Return [X, Y] of the center of cell containing provided text 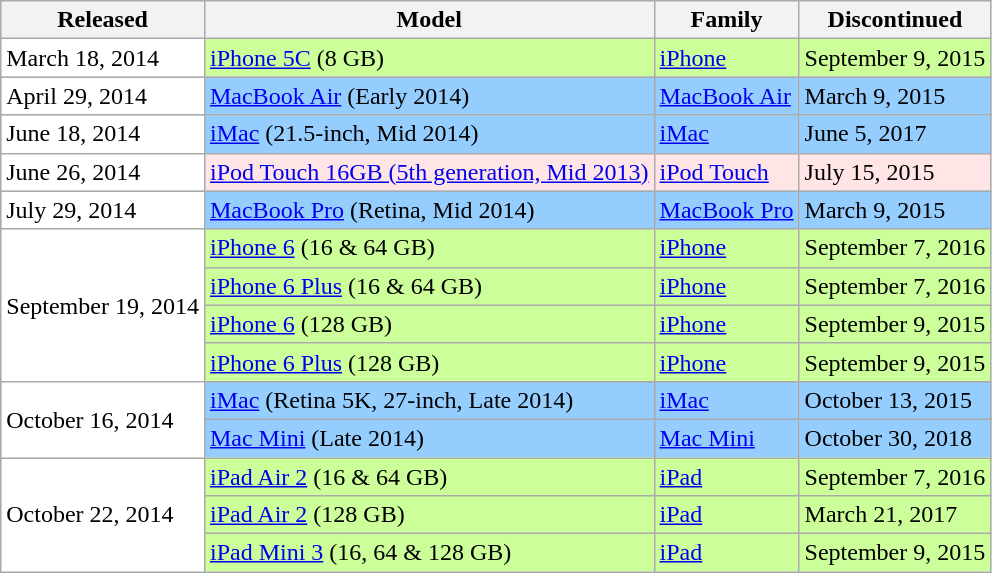
iPod Touch 16GB (5th generation, Mid 2013) [429, 172]
iMac (Retina 5K, 27-inch, Late 2014) [429, 400]
iPhone 5C (8 GB) [429, 58]
Family [726, 20]
October 16, 2014 [103, 419]
October 22, 2014 [103, 515]
July 15, 2015 [895, 172]
MacBook Pro [726, 210]
Model [429, 20]
Mac Mini (Late 2014) [429, 438]
MacBook Air (Early 2014) [429, 96]
July 29, 2014 [103, 210]
iPhone 6 (16 & 64 GB) [429, 248]
April 29, 2014 [103, 96]
October 13, 2015 [895, 400]
iMac (21.5-inch, Mid 2014) [429, 134]
iPad Air 2 (16 & 64 GB) [429, 477]
September 19, 2014 [103, 305]
iPod Touch [726, 172]
Mac Mini [726, 438]
June 18, 2014 [103, 134]
iPhone 6 Plus (128 GB) [429, 362]
MacBook Air [726, 96]
Discontinued [895, 20]
Released [103, 20]
iPhone 6 Plus (16 & 64 GB) [429, 286]
iPhone 6 (128 GB) [429, 324]
June 5, 2017 [895, 134]
March 18, 2014 [103, 58]
MacBook Pro (Retina, Mid 2014) [429, 210]
June 26, 2014 [103, 172]
October 30, 2018 [895, 438]
March 21, 2017 [895, 515]
iPad Air 2 (128 GB) [429, 515]
iPad Mini 3 (16, 64 & 128 GB) [429, 553]
